Return the (X, Y) coordinate for the center point of the cell that contains the specified text.  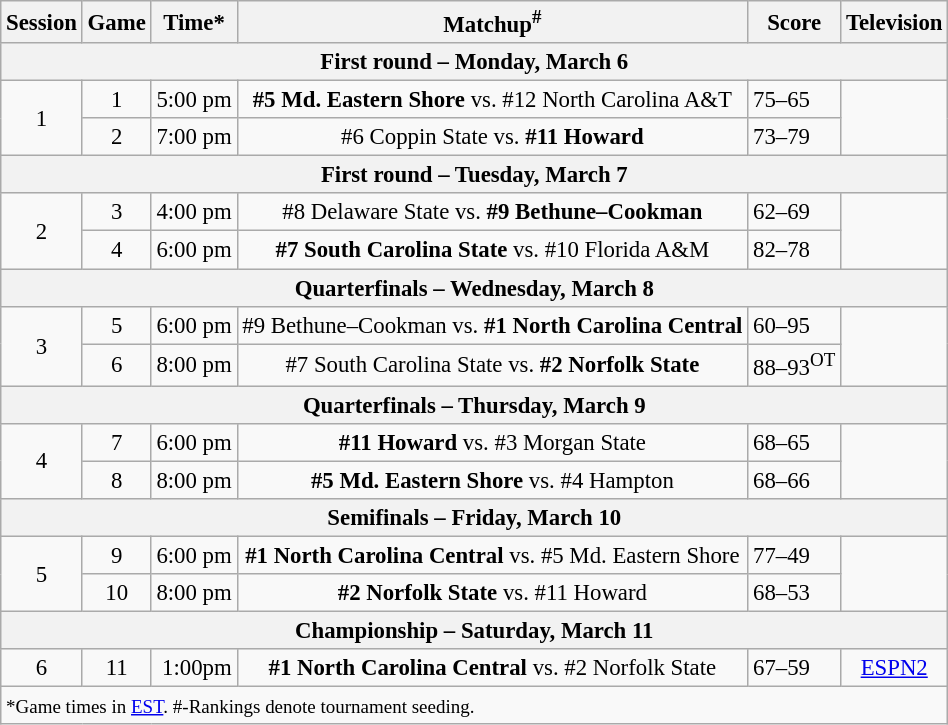
62–69 (794, 213)
#1 North Carolina Central vs. #2 Norfolk State (492, 668)
Session (42, 22)
1:00pm (194, 668)
Matchup# (492, 22)
9 (116, 555)
77–49 (794, 555)
#5 Md. Eastern Shore vs. #4 Hampton (492, 480)
Game (116, 22)
#1 North Carolina Central vs. #5 Md. Eastern Shore (492, 555)
*Game times in EST. #-Rankings denote tournament seeding. (474, 706)
#9 Bethune–Cookman vs. #1 North Carolina Central (492, 325)
88–93OT (794, 365)
67–59 (794, 668)
#5 Md. Eastern Shore vs. #12 North Carolina A&T (492, 100)
82–78 (794, 250)
60–95 (794, 325)
#6 Coppin State vs. #11 Howard (492, 137)
10 (116, 593)
73–79 (794, 137)
68–65 (794, 443)
7 (116, 443)
75–65 (794, 100)
Quarterfinals – Wednesday, March 8 (474, 288)
First round – Tuesday, March 7 (474, 175)
68–53 (794, 593)
#7 South Carolina State vs. #2 Norfolk State (492, 365)
7:00 pm (194, 137)
Championship – Saturday, March 11 (474, 631)
4:00 pm (194, 213)
ESPN2 (894, 668)
First round – Monday, March 6 (474, 62)
#7 South Carolina State vs. #10 Florida A&M (492, 250)
5:00 pm (194, 100)
Score (794, 22)
#2 Norfolk State vs. #11 Howard (492, 593)
Quarterfinals – Thursday, March 9 (474, 405)
#11 Howard vs. #3 Morgan State (492, 443)
#8 Delaware State vs. #9 Bethune–Cookman (492, 213)
Television (894, 22)
11 (116, 668)
68–66 (794, 480)
8 (116, 480)
Semifinals – Friday, March 10 (474, 518)
Time* (194, 22)
